Locate the cell with the specified text and output its [X, Y] center coordinate. 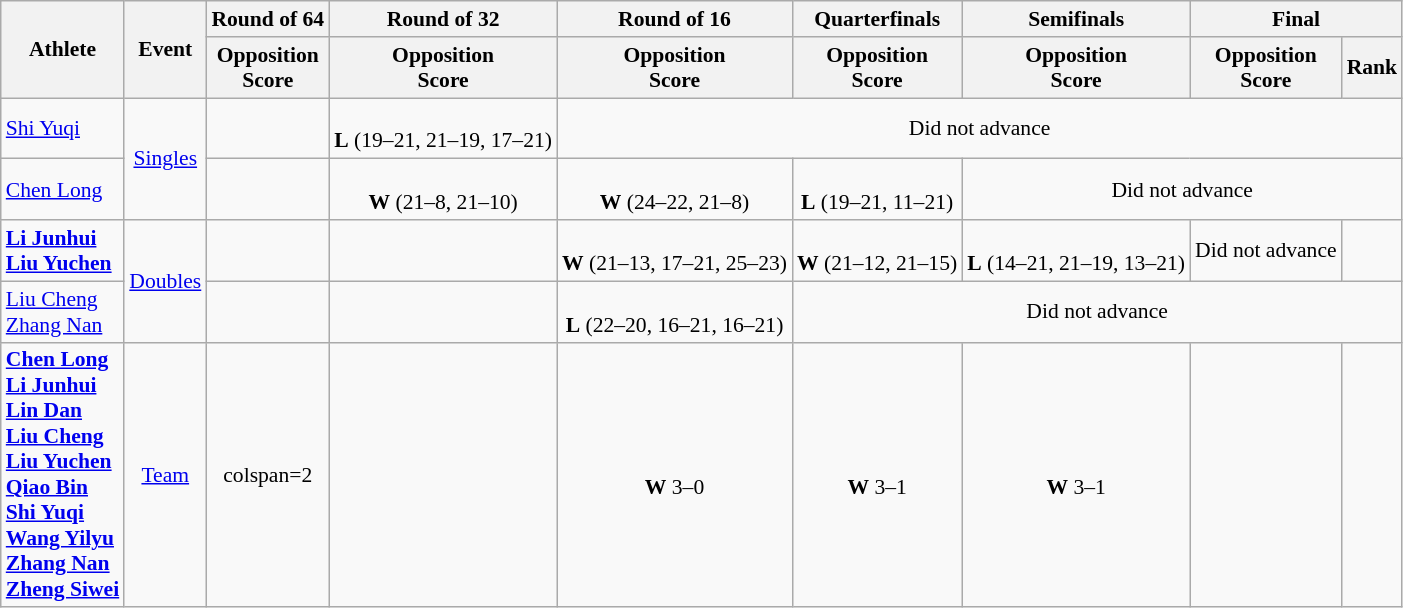
Semifinals [1076, 19]
W (21–8, 21–10) [443, 190]
Chen Long Li Junhui Lin Dan Liu Cheng Liu Yuchen Qiao Bin Shi Yuqi Wang Yilyu Zhang Nan Zheng Siwei [62, 474]
L (22–20, 16–21, 16–21) [674, 312]
Final [1296, 19]
W 3–0 [674, 474]
Round of 64 [268, 19]
L (14–21, 21–19, 13–21) [1076, 250]
W (21–12, 21–15) [877, 250]
W (24–22, 21–8) [674, 190]
Round of 16 [674, 19]
L (19–21, 21–19, 17–21) [443, 128]
Round of 32 [443, 19]
Team [165, 474]
Shi Yuqi [62, 128]
Chen Long [62, 190]
Event [165, 50]
Doubles [165, 281]
Singles [165, 159]
L (19–21, 11–21) [877, 190]
Liu Cheng Zhang Nan [62, 312]
Athlete [62, 50]
Li Junhui Liu Yuchen [62, 250]
W (21–13, 17–21, 25–23) [674, 250]
Rank [1372, 68]
Quarterfinals [877, 19]
colspan=2 [268, 474]
